Determine the (x, y) coordinate at the center of the cell enclosing the given text.  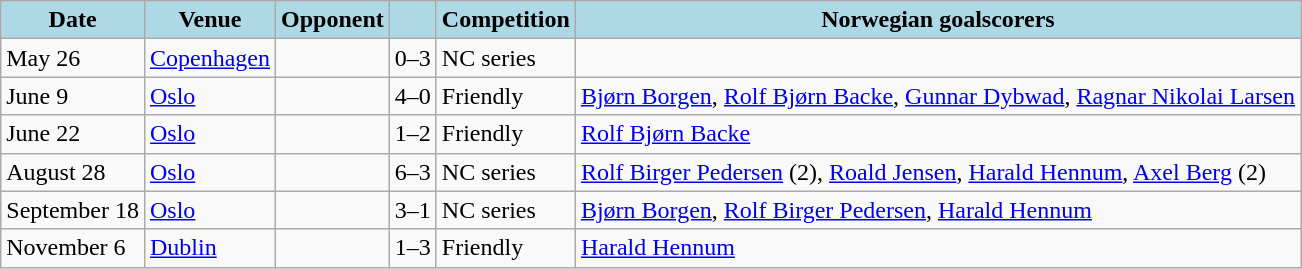
November 6 (73, 248)
Date (73, 20)
0–3 (412, 58)
Rolf Birger Pedersen (2), Roald Jensen, Harald Hennum, Axel Berg (2) (938, 172)
September 18 (73, 210)
1–2 (412, 134)
Bjørn Borgen, Rolf Birger Pedersen, Harald Hennum (938, 210)
Opponent (332, 20)
June 9 (73, 96)
Harald Hennum (938, 248)
Venue (210, 20)
Competition (506, 20)
Rolf Bjørn Backe (938, 134)
Copenhagen (210, 58)
August 28 (73, 172)
Bjørn Borgen, Rolf Bjørn Backe, Gunnar Dybwad, Ragnar Nikolai Larsen (938, 96)
4–0 (412, 96)
Dublin (210, 248)
Norwegian goalscorers (938, 20)
1–3 (412, 248)
June 22 (73, 134)
6–3 (412, 172)
May 26 (73, 58)
3–1 (412, 210)
